From the cell containing the given text, extract its center point as (x, y) coordinate. 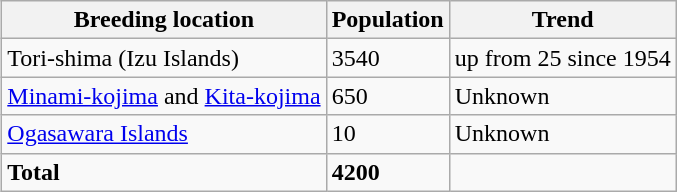
Ogasawara Islands (164, 134)
Trend (562, 20)
4200 (388, 172)
Population (388, 20)
10 (388, 134)
up from 25 since 1954 (562, 58)
650 (388, 96)
Breeding location (164, 20)
3540 (388, 58)
Total (164, 172)
Minami-kojima and Kita-kojima (164, 96)
Tori-shima (Izu Islands) (164, 58)
